Identify which cell holds the provided text, then report its [X, Y] central coordinate. 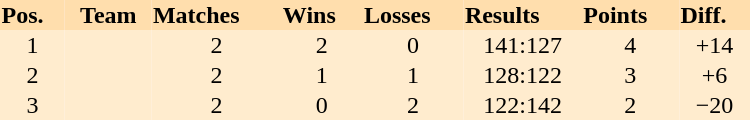
128:122 [522, 75]
Points [630, 15]
+6 [714, 75]
Team [108, 15]
Diff. [714, 15]
141:127 [522, 45]
Matches [216, 15]
Wins [322, 15]
−20 [714, 105]
122:142 [522, 105]
Pos. [32, 15]
+14 [714, 45]
Losses [412, 15]
4 [630, 45]
Results [522, 15]
